Identify which cell holds the provided text, then report its [X, Y] central coordinate. 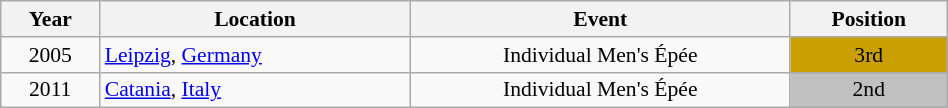
2005 [50, 55]
Leipzig, Germany [255, 55]
Location [255, 19]
2nd [868, 90]
Catania, Italy [255, 90]
3rd [868, 55]
Position [868, 19]
Event [600, 19]
2011 [50, 90]
Year [50, 19]
